Determine the (X, Y) coordinate at the center of the cell enclosing the given text.  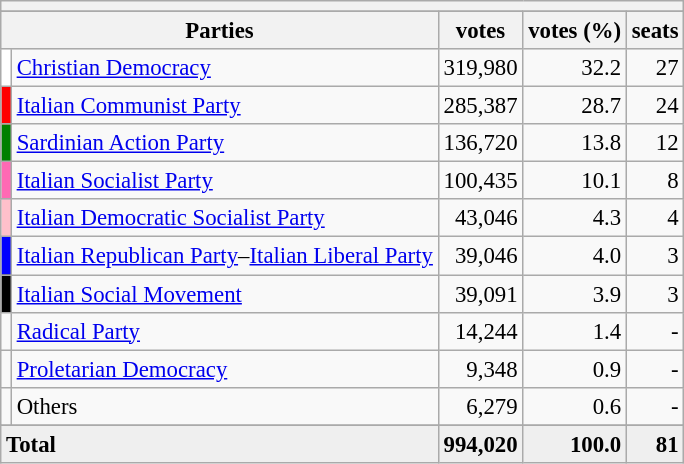
4.0 (575, 256)
4.3 (575, 219)
Proletarian Democracy (224, 369)
39,046 (480, 256)
4 (654, 219)
votes (480, 31)
Italian Democratic Socialist Party (224, 219)
1.4 (575, 331)
39,091 (480, 294)
136,720 (480, 143)
Christian Democracy (224, 68)
Italian Republican Party–Italian Liberal Party (224, 256)
votes (%) (575, 31)
100.0 (575, 444)
9,348 (480, 369)
3.9 (575, 294)
24 (654, 106)
10.1 (575, 181)
Total (220, 444)
319,980 (480, 68)
81 (654, 444)
994,020 (480, 444)
Italian Socialist Party (224, 181)
13.8 (575, 143)
0.6 (575, 406)
100,435 (480, 181)
8 (654, 181)
Radical Party (224, 331)
14,244 (480, 331)
27 (654, 68)
seats (654, 31)
6,279 (480, 406)
285,387 (480, 106)
0.9 (575, 369)
28.7 (575, 106)
Sardinian Action Party (224, 143)
Others (224, 406)
Italian Communist Party (224, 106)
Parties (220, 31)
32.2 (575, 68)
Italian Social Movement (224, 294)
43,046 (480, 219)
12 (654, 143)
